Return the [X, Y] coordinate for the center point of the cell that contains the specified text.  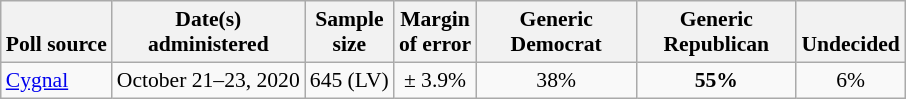
Undecided [850, 32]
38% [556, 80]
55% [716, 80]
± 3.9% [435, 80]
Marginof error [435, 32]
Cygnal [56, 80]
Poll source [56, 32]
Date(s)administered [208, 32]
645 (LV) [350, 80]
GenericRepublican [716, 32]
Samplesize [350, 32]
6% [850, 80]
GenericDemocrat [556, 32]
October 21–23, 2020 [208, 80]
